Provide the [X, Y] coordinate of the cell's center where the given text is located.  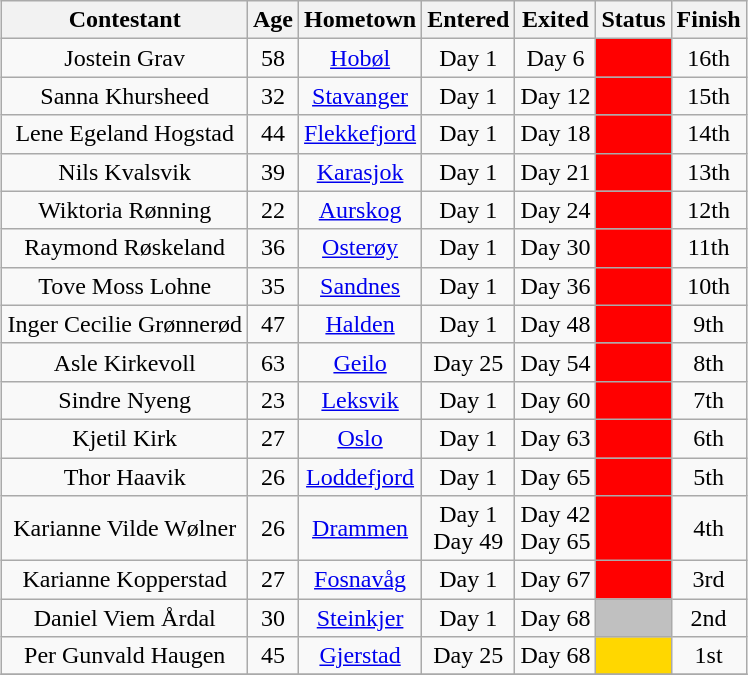
Finish [708, 20]
Karianne Vilde Wølner [125, 528]
Entered [468, 20]
5th [708, 477]
11th [708, 248]
Lene Egeland Hogstad [125, 134]
Loddefjord [360, 477]
Status [634, 20]
Day 48 [556, 324]
7th [708, 400]
14th [708, 134]
13th [708, 172]
Tove Moss Lohne [125, 286]
47 [274, 324]
36 [274, 248]
Day 54 [556, 362]
35 [274, 286]
15th [708, 96]
Contestant [125, 20]
Daniel Viem Årdal [125, 618]
Inger Cecilie Grønnerød [125, 324]
Stavanger [360, 96]
Day 21 [556, 172]
Day 67 [556, 580]
Aurskog [360, 210]
Day 65 [556, 477]
Hobøl [360, 58]
Jostein Grav [125, 58]
Gjerstad [360, 656]
32 [274, 96]
Flekkefjord [360, 134]
Per Gunvald Haugen [125, 656]
16th [708, 58]
Thor Haavik [125, 477]
Geilo [360, 362]
Leksvik [360, 400]
Day 60 [556, 400]
Kjetil Kirk [125, 438]
Karasjok [360, 172]
Hometown [360, 20]
Osterøy [360, 248]
12th [708, 210]
2nd [708, 618]
Fosnavåg [360, 580]
23 [274, 400]
6th [708, 438]
Steinkjer [360, 618]
Sandnes [360, 286]
Day 6 [556, 58]
Raymond Røskeland [125, 248]
8th [708, 362]
10th [708, 286]
Day 12 [556, 96]
39 [274, 172]
Sanna Khursheed [125, 96]
4th [708, 528]
Day 42Day 65 [556, 528]
58 [274, 58]
Sindre Nyeng [125, 400]
Exited [556, 20]
Day 24 [556, 210]
9th [708, 324]
Age [274, 20]
Halden [360, 324]
Day 63 [556, 438]
Karianne Kopperstad [125, 580]
1st [708, 656]
Oslo [360, 438]
44 [274, 134]
Day 18 [556, 134]
30 [274, 618]
Nils Kvalsvik [125, 172]
63 [274, 362]
22 [274, 210]
Day 1Day 49 [468, 528]
Day 36 [556, 286]
Asle Kirkevoll [125, 362]
Drammen [360, 528]
3rd [708, 580]
Day 30 [556, 248]
Wiktoria Rønning [125, 210]
45 [274, 656]
